For the text-containing cell, return its midpoint in [x, y] coordinate format. 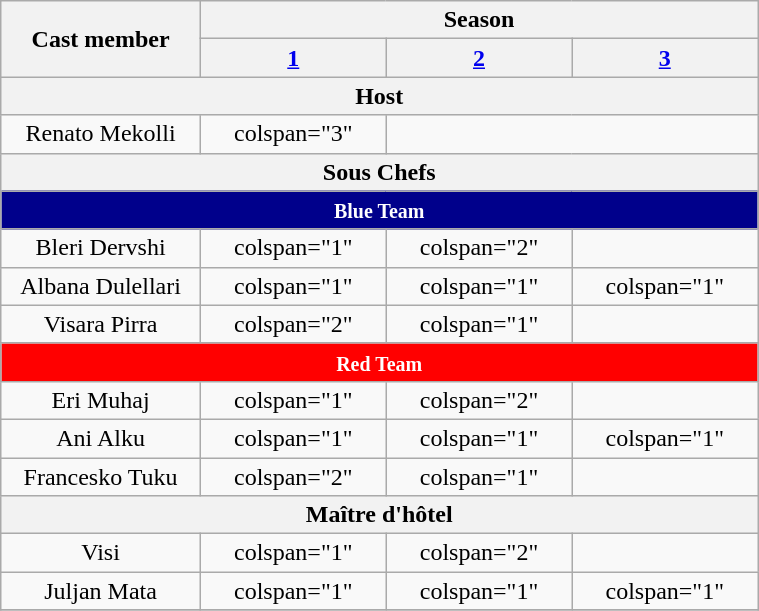
Bleri Dervshi [101, 248]
Red Team [380, 362]
Cast member [101, 39]
Renato Mekolli [101, 134]
Sous Chefs [380, 172]
Juljan Mata [101, 591]
1 [293, 58]
Visara Pirra [101, 324]
Francesko Tuku [101, 477]
Host [380, 96]
Ani Alku [101, 438]
3 [665, 58]
Visi [101, 553]
Season [478, 20]
Blue Team [380, 210]
Maître d'hôtel [380, 515]
Eri Muhaj [101, 400]
colspan="3" [293, 134]
2 [479, 58]
Albana Dulellari [101, 286]
